Provide the [X, Y] coordinate of the cell's center where the given text is located.  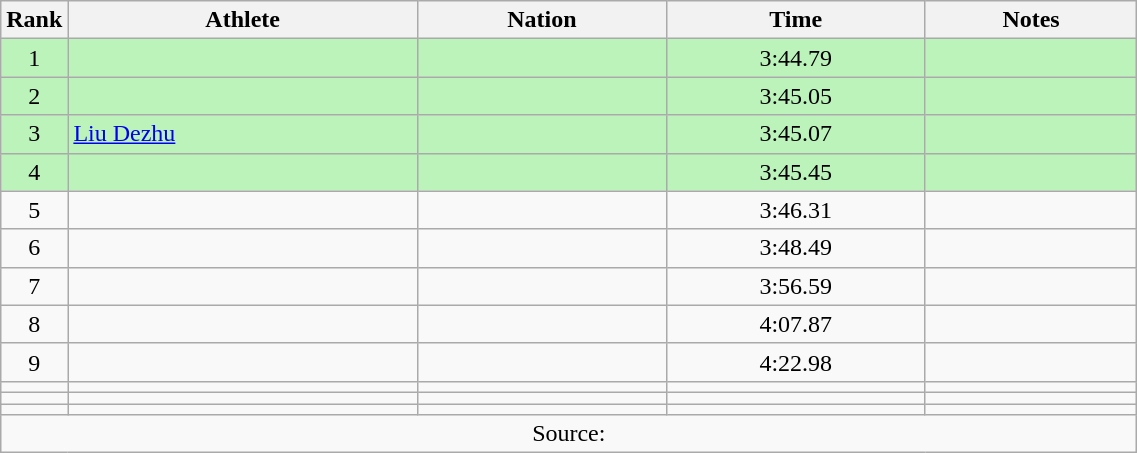
3:56.59 [796, 286]
Source: [569, 434]
4 [34, 172]
3:46.31 [796, 210]
3:45.05 [796, 96]
4:07.87 [796, 324]
3:48.49 [796, 248]
Rank [34, 20]
3:44.79 [796, 58]
3:45.07 [796, 134]
6 [34, 248]
8 [34, 324]
Time [796, 20]
9 [34, 362]
Notes [1031, 20]
4:22.98 [796, 362]
Athlete [243, 20]
5 [34, 210]
2 [34, 96]
Liu Dezhu [243, 134]
3:45.45 [796, 172]
7 [34, 286]
1 [34, 58]
Nation [542, 20]
3 [34, 134]
